Provide the (X, Y) coordinate of the cell's center where the given text is located.  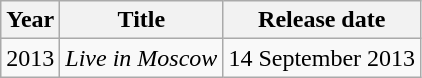
Title (142, 20)
14 September 2013 (322, 58)
Live in Moscow (142, 58)
Release date (322, 20)
Year (30, 20)
2013 (30, 58)
